Determine the [X, Y] coordinate at the center of the cell enclosing the given text.  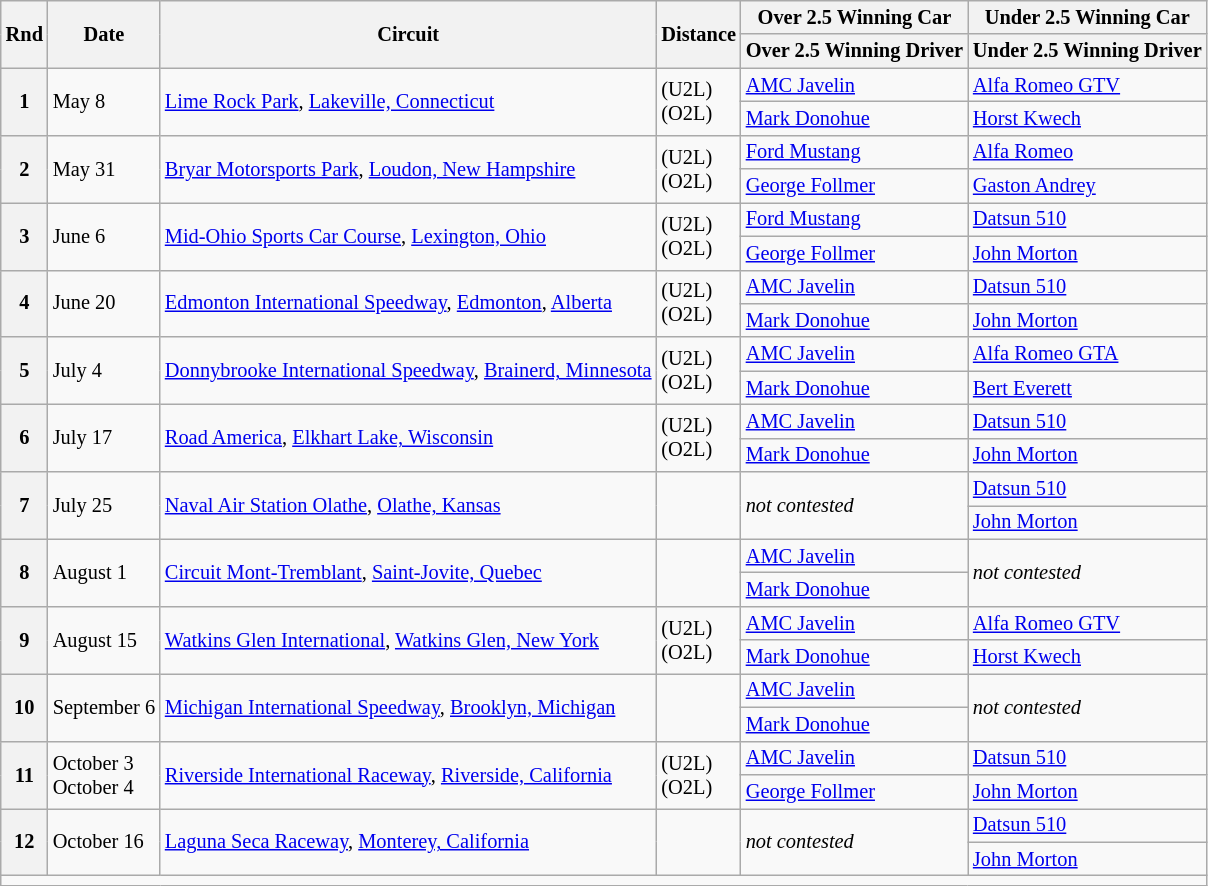
Under 2.5 Winning Car [1088, 17]
Lime Rock Park, Lakeville, Connecticut [408, 102]
Alfa Romeo GTA [1088, 354]
June 6 [104, 236]
June 20 [104, 304]
July 17 [104, 438]
August 1 [104, 572]
4 [24, 304]
October 3October 4 [104, 774]
Donnybrooke International Speedway, Brainerd, Minnesota [408, 370]
Circuit Mont-Tremblant, Saint-Jovite, Quebec [408, 572]
Mid-Ohio Sports Car Course, Lexington, Ohio [408, 236]
8 [24, 572]
11 [24, 774]
Road America, Elkhart Lake, Wisconsin [408, 438]
July 25 [104, 506]
7 [24, 506]
Circuit [408, 34]
Naval Air Station Olathe, Olathe, Kansas [408, 506]
Bryar Motorsports Park, Loudon, New Hampshire [408, 168]
1 [24, 102]
Edmonton International Speedway, Edmonton, Alberta [408, 304]
Michigan International Speedway, Brooklyn, Michigan [408, 706]
12 [24, 842]
Watkins Glen International, Watkins Glen, New York [408, 640]
Bert Everett [1088, 388]
July 4 [104, 370]
Riverside International Raceway, Riverside, California [408, 774]
Rnd [24, 34]
Date [104, 34]
5 [24, 370]
10 [24, 706]
Alfa Romeo [1088, 152]
Under 2.5 Winning Driver [1088, 51]
Gaston Andrey [1088, 186]
Over 2.5 Winning Driver [854, 51]
6 [24, 438]
Over 2.5 Winning Car [854, 17]
August 15 [104, 640]
October 16 [104, 842]
May 8 [104, 102]
May 31 [104, 168]
Distance [698, 34]
2 [24, 168]
3 [24, 236]
September 6 [104, 706]
9 [24, 640]
Laguna Seca Raceway, Monterey, California [408, 842]
